Output the (x, y) coordinate of the center of the cell containing the given text.  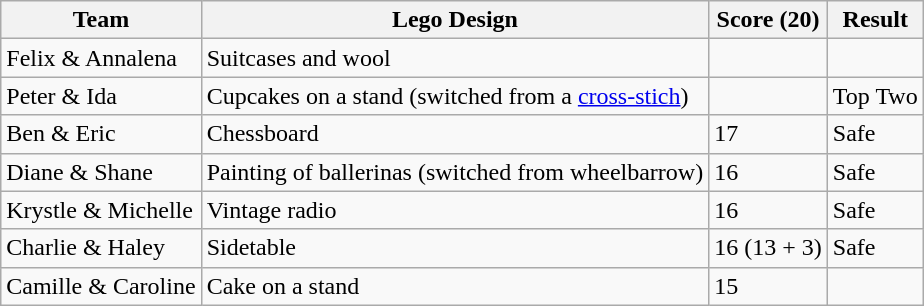
Krystle & Michelle (101, 210)
Result (875, 20)
Charlie & Haley (101, 248)
Cupcakes on a stand (switched from a cross-stich) (455, 96)
Painting of ballerinas (switched from wheelbarrow) (455, 172)
Score (20) (768, 20)
Sidetable (455, 248)
Top Two (875, 96)
15 (768, 286)
Peter & Ida (101, 96)
Team (101, 20)
Camille & Caroline (101, 286)
17 (768, 134)
Felix & Annalena (101, 58)
Suitcases and wool (455, 58)
Chessboard (455, 134)
Vintage radio (455, 210)
Cake on a stand (455, 286)
Diane & Shane (101, 172)
Lego Design (455, 20)
16 (13 + 3) (768, 248)
Ben & Eric (101, 134)
